Detect which cell encompasses the target text, then output its [X, Y] center coordinate. 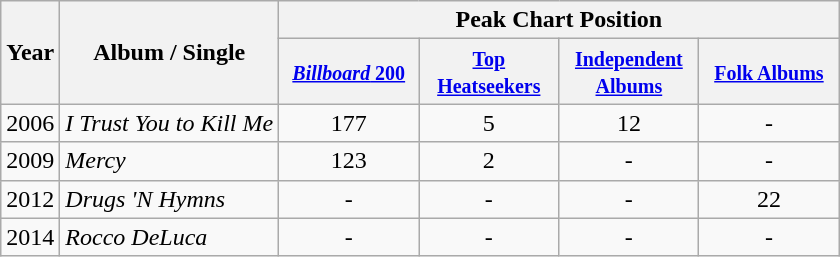
Billboard 200 [349, 72]
2006 [30, 123]
5 [489, 123]
Drugs 'N Hymns [170, 199]
2 [489, 161]
Mercy [170, 161]
12 [629, 123]
Year [30, 52]
Top Heatseekers [489, 72]
Peak Chart Position [559, 20]
2014 [30, 237]
I Trust You to Kill Me [170, 123]
Rocco DeLuca [170, 237]
22 [769, 199]
Independent Albums [629, 72]
Album / Single [170, 52]
Folk Albums [769, 72]
2012 [30, 199]
2009 [30, 161]
123 [349, 161]
177 [349, 123]
